Provide the (x, y) coordinate of the cell's center where the given text is located.  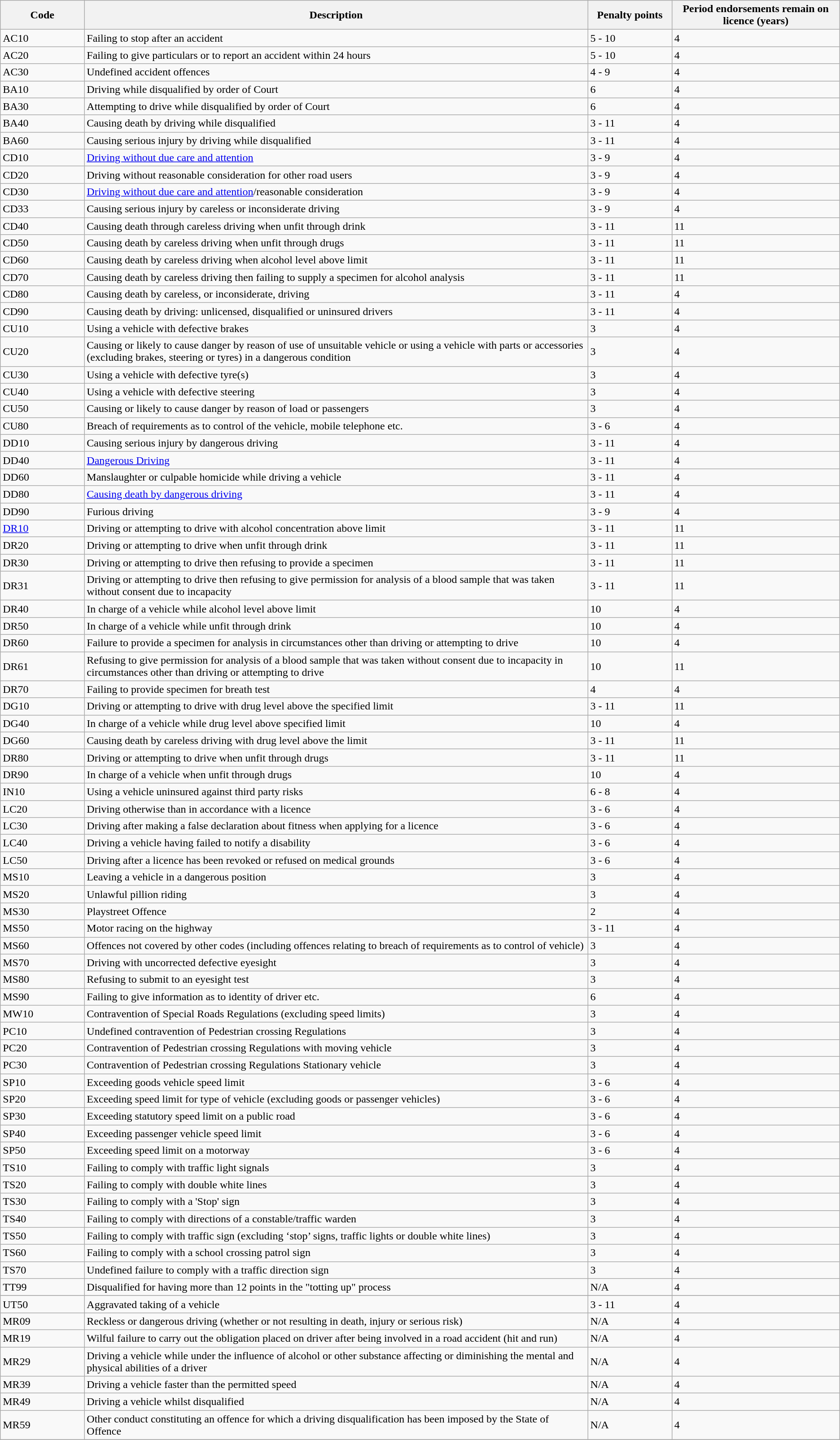
2 (630, 911)
Driving without due care and attention (336, 158)
MS10 (42, 877)
Leaving a vehicle in a dangerous position (336, 877)
TS20 (42, 1185)
Failing to stop after an accident (336, 38)
CD80 (42, 294)
Failure to provide a specimen for analysis in circumstances other than driving or attempting to drive (336, 643)
CD20 (42, 175)
Driving without due care and attention/reasonable consideration (336, 192)
Driving or attempting to drive then refusing to give permission for analysis of a blood sample that was taken without consent due to incapacity (336, 586)
Driving or attempting to drive when unfit through drugs (336, 757)
CD70 (42, 277)
TS60 (42, 1253)
Aggravated taking of a vehicle (336, 1304)
PC20 (42, 1048)
Causing death by careless driving with drug level above the limit (336, 740)
TS70 (42, 1270)
Undefined failure to comply with a traffic direction sign (336, 1270)
DR30 (42, 563)
LC50 (42, 860)
TT99 (42, 1287)
DR20 (42, 546)
Failing to give particulars or to report an accident within 24 hours (336, 55)
CU80 (42, 426)
DR90 (42, 775)
BA10 (42, 89)
CU10 (42, 328)
CD33 (42, 209)
DR60 (42, 643)
Motor racing on the highway (336, 928)
BA60 (42, 140)
Period endorsements remain on licence (years) (756, 15)
Using a vehicle with defective tyre(s) (336, 375)
CD50 (42, 243)
DG60 (42, 740)
Causing death by careless driving then failing to supply a specimen for alcohol analysis (336, 277)
Exceeding statutory speed limit on a public road (336, 1116)
Contravention of Special Roads Regulations (excluding speed limits) (336, 1014)
Dangerous Driving (336, 460)
CD40 (42, 226)
LC20 (42, 809)
Driving without reasonable consideration for other road users (336, 175)
Causing death through careless driving when unfit through drink (336, 226)
Using a vehicle uninsured against third party risks (336, 792)
DD60 (42, 477)
MR49 (42, 1402)
Driving a vehicle whilst disqualified (336, 1402)
DR70 (42, 689)
TS30 (42, 1202)
Causing or likely to cause danger by reason of load or passengers (336, 409)
BA40 (42, 123)
SP40 (42, 1134)
MS70 (42, 963)
AC10 (42, 38)
4 - 9 (630, 72)
MS80 (42, 980)
In charge of a vehicle while alcohol level above limit (336, 609)
SP20 (42, 1099)
Exceeding speed limit on a motorway (336, 1151)
DR10 (42, 529)
Causing serious injury by dangerous driving (336, 443)
DD80 (42, 494)
Attempting to drive while disqualified by order of Court (336, 106)
CD60 (42, 260)
Description (336, 15)
Causing death by driving while disqualified (336, 123)
MW10 (42, 1014)
MR09 (42, 1321)
In charge of a vehicle while drug level above specified limit (336, 723)
TS40 (42, 1219)
SP50 (42, 1151)
Furious driving (336, 511)
Failing to comply with traffic sign (excluding ‘stop’ signs, traffic lights or double white lines) (336, 1236)
CD90 (42, 311)
Code (42, 15)
Failing to provide specimen for breath test (336, 689)
Driving while disqualified by order of Court (336, 89)
Unlawful pillion riding (336, 894)
Disqualified for having more than 12 points in the "totting up" process (336, 1287)
Failing to give information as to identity of driver etc. (336, 997)
Exceeding passenger vehicle speed limit (336, 1134)
MR39 (42, 1385)
Contravention of Pedestrian crossing Regulations with moving vehicle (336, 1048)
IN10 (42, 792)
Causing death by careless driving when alcohol level above limit (336, 260)
Undefined accident offences (336, 72)
Driving a vehicle faster than the permitted speed (336, 1385)
Failing to comply with directions of a constable/traffic warden (336, 1219)
DG40 (42, 723)
6 - 8 (630, 792)
Breach of requirements as to control of the vehicle, mobile telephone etc. (336, 426)
DR50 (42, 626)
Failing to comply with traffic light signals (336, 1168)
MS20 (42, 894)
Wilful failure to carry out the obligation placed on driver after being involved in a road accident (hit and run) (336, 1338)
TS50 (42, 1236)
Causing death by dangerous driving (336, 494)
Offences not covered by other codes (including offences relating to breach of requirements as to control of vehicle) (336, 945)
MR29 (42, 1361)
CD30 (42, 192)
Causing serious injury by driving while disqualified (336, 140)
Manslaughter or culpable homicide while driving a vehicle (336, 477)
MS50 (42, 928)
MR19 (42, 1338)
Driving a vehicle having failed to notify a disability (336, 843)
Driving or attempting to drive with drug level above the specified limit (336, 706)
Causing serious injury by careless or inconsiderate driving (336, 209)
MS60 (42, 945)
Driving or attempting to drive with alcohol concentration above limit (336, 529)
Undefined contravention of Pedestrian crossing Regulations (336, 1031)
DG10 (42, 706)
Causing death by careless driving when unfit through drugs (336, 243)
Driving with uncorrected defective eyesight (336, 963)
Penalty points (630, 15)
DR80 (42, 757)
Using a vehicle with defective steering (336, 392)
Reckless or dangerous driving (whether or not resulting in death, injury or serious risk) (336, 1321)
Failing to comply with a school crossing patrol sign (336, 1253)
LC40 (42, 843)
DR40 (42, 609)
CU30 (42, 375)
In charge of a vehicle while unfit through drink (336, 626)
DR61 (42, 666)
PC10 (42, 1031)
Refusing to submit to an eyesight test (336, 980)
TS10 (42, 1168)
Causing death by driving: unlicensed, disqualified or uninsured drivers (336, 311)
MS90 (42, 997)
Using a vehicle with defective brakes (336, 328)
MS30 (42, 911)
Driving a vehicle while under the influence of alcohol or other substance affecting or diminishing the mental and physical abilities of a driver (336, 1361)
LC30 (42, 826)
In charge of a vehicle when unfit through drugs (336, 775)
PC30 (42, 1065)
CD10 (42, 158)
SP30 (42, 1116)
Playstreet Offence (336, 911)
Causing death by careless, or inconsiderate, driving (336, 294)
Driving after making a false declaration about fitness when applying for a licence (336, 826)
Driving otherwise than in accordance with a licence (336, 809)
Exceeding speed limit for type of vehicle (excluding goods or passenger vehicles) (336, 1099)
CU20 (42, 352)
Driving or attempting to drive then refusing to provide a specimen (336, 563)
DD10 (42, 443)
Other conduct constituting an offence for which a driving disqualification has been imposed by the State of Offence (336, 1425)
BA30 (42, 106)
Failing to comply with a 'Stop' sign (336, 1202)
DR31 (42, 586)
Contravention of Pedestrian crossing Regulations Stationary vehicle (336, 1065)
Exceeding goods vehicle speed limit (336, 1082)
Failing to comply with double white lines (336, 1185)
SP10 (42, 1082)
AC30 (42, 72)
Driving or attempting to drive when unfit through drink (336, 546)
CU40 (42, 392)
DD40 (42, 460)
UT50 (42, 1304)
AC20 (42, 55)
CU50 (42, 409)
MR59 (42, 1425)
DD90 (42, 511)
Driving after a licence has been revoked or refused on medical grounds (336, 860)
